Pinpoint the cell where the given text exists, returning its [X, Y] midpoint coordinate. 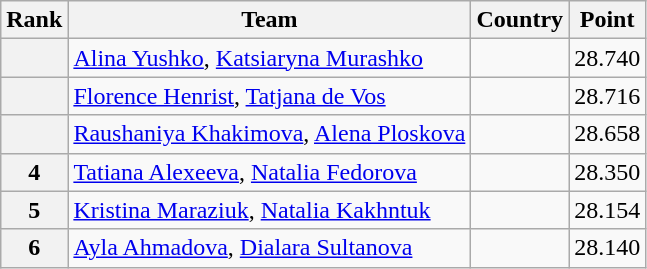
5 [34, 210]
6 [34, 248]
Alina Yushko, Katsiaryna Murashko [270, 58]
Point [608, 20]
Country [520, 20]
Raushaniya Khakimova, Alena Ploskova [270, 134]
4 [34, 172]
28.140 [608, 248]
Rank [34, 20]
28.716 [608, 96]
Team [270, 20]
Ayla Ahmadova, Dialara Sultanova [270, 248]
28.658 [608, 134]
Tatiana Alexeeva, Natalia Fedorova [270, 172]
Kristina Maraziuk, Natalia Kakhntuk [270, 210]
28.740 [608, 58]
28.154 [608, 210]
Florence Henrist, Tatjana de Vos [270, 96]
28.350 [608, 172]
